Provide the (x, y) coordinate of the cell's center where the given text is located.  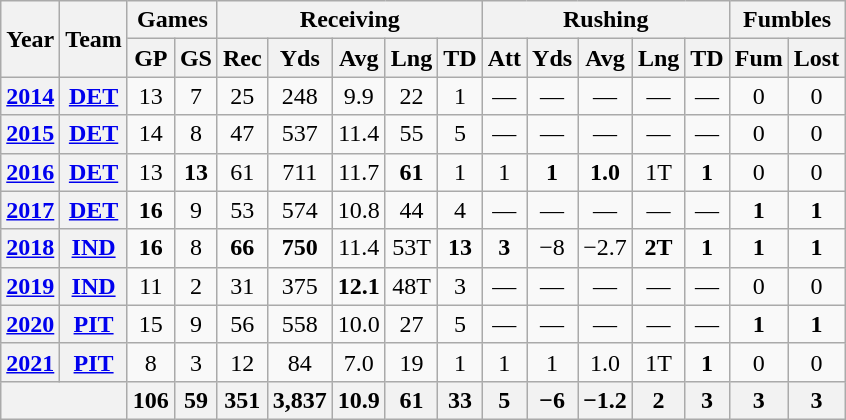
31 (242, 286)
48T (411, 286)
19 (411, 362)
Att (504, 58)
14 (150, 134)
33 (460, 400)
7 (196, 96)
2018 (30, 248)
53 (242, 210)
12 (242, 362)
351 (242, 400)
2019 (30, 286)
27 (411, 324)
2015 (30, 134)
10.0 (358, 324)
−6 (552, 400)
248 (300, 96)
Games (172, 20)
11.7 (358, 172)
10.8 (358, 210)
Team (94, 39)
Lost (816, 58)
59 (196, 400)
Rushing (606, 20)
15 (150, 324)
25 (242, 96)
44 (411, 210)
Year (30, 39)
Rec (242, 58)
558 (300, 324)
84 (300, 362)
Fum (758, 58)
−1.2 (606, 400)
66 (242, 248)
2021 (30, 362)
2017 (30, 210)
106 (150, 400)
2016 (30, 172)
711 (300, 172)
7.0 (358, 362)
574 (300, 210)
−2.7 (606, 248)
750 (300, 248)
47 (242, 134)
4 (460, 210)
GS (196, 58)
9.9 (358, 96)
537 (300, 134)
12.1 (358, 286)
Fumbles (786, 20)
53T (411, 248)
2014 (30, 96)
3,837 (300, 400)
2T (658, 248)
55 (411, 134)
375 (300, 286)
22 (411, 96)
−8 (552, 248)
GP (150, 58)
Receiving (350, 20)
10.9 (358, 400)
11 (150, 286)
56 (242, 324)
2020 (30, 324)
